Identify which cell holds the provided text, then report its [X, Y] central coordinate. 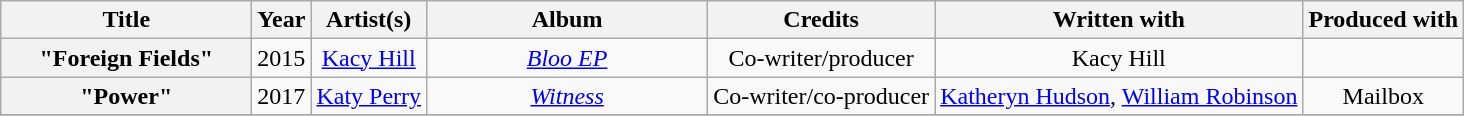
Mailbox [1384, 96]
Witness [568, 96]
Katy Perry [369, 96]
Produced with [1384, 20]
2017 [282, 96]
Artist(s) [369, 20]
Written with [1119, 20]
Katheryn Hudson, William Robinson [1119, 96]
Album [568, 20]
Co-writer/producer [822, 58]
Year [282, 20]
2015 [282, 58]
Credits [822, 20]
"Power" [126, 96]
Co-writer/co-producer [822, 96]
Bloo EP [568, 58]
"Foreign Fields" [126, 58]
Title [126, 20]
